Locate the cell with the specified text and output its (X, Y) center coordinate. 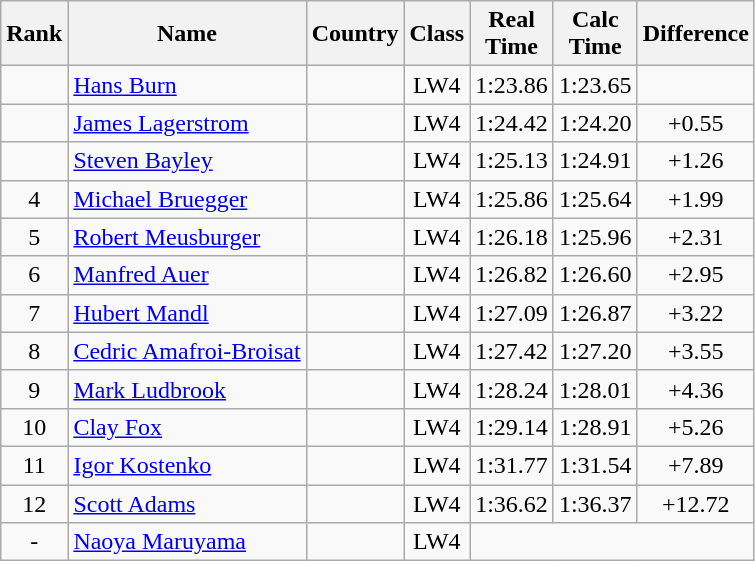
1:28.91 (595, 427)
11 (34, 465)
Hubert Mandl (187, 313)
CalcTime (595, 34)
5 (34, 237)
Class (437, 34)
Robert Meusburger (187, 237)
Clay Fox (187, 427)
4 (34, 199)
1:27.42 (512, 351)
Rank (34, 34)
Country (355, 34)
1:29.14 (512, 427)
1:36.37 (595, 503)
+2.31 (696, 237)
+12.72 (696, 503)
1:26.18 (512, 237)
+1.99 (696, 199)
+5.26 (696, 427)
1:25.13 (512, 161)
Manfred Auer (187, 275)
1:26.60 (595, 275)
Michael Bruegger (187, 199)
1:24.42 (512, 123)
Name (187, 34)
10 (34, 427)
1:25.96 (595, 237)
9 (34, 389)
1:26.87 (595, 313)
1:31.54 (595, 465)
8 (34, 351)
+0.55 (696, 123)
Hans Burn (187, 85)
1:26.82 (512, 275)
1:24.91 (595, 161)
RealTime (512, 34)
1:24.20 (595, 123)
1:25.64 (595, 199)
- (34, 542)
1:23.86 (512, 85)
Mark Ludbrook (187, 389)
1:28.01 (595, 389)
+7.89 (696, 465)
7 (34, 313)
+2.95 (696, 275)
1:23.65 (595, 85)
1:31.77 (512, 465)
1:36.62 (512, 503)
12 (34, 503)
James Lagerstrom (187, 123)
+4.36 (696, 389)
Steven Bayley (187, 161)
1:25.86 (512, 199)
Scott Adams (187, 503)
+3.55 (696, 351)
Igor Kostenko (187, 465)
+1.26 (696, 161)
6 (34, 275)
1:28.24 (512, 389)
+3.22 (696, 313)
Cedric Amafroi-Broisat (187, 351)
Difference (696, 34)
1:27.09 (512, 313)
Naoya Maruyama (187, 542)
1:27.20 (595, 351)
